Locate the cell with the specified text and output its [X, Y] center coordinate. 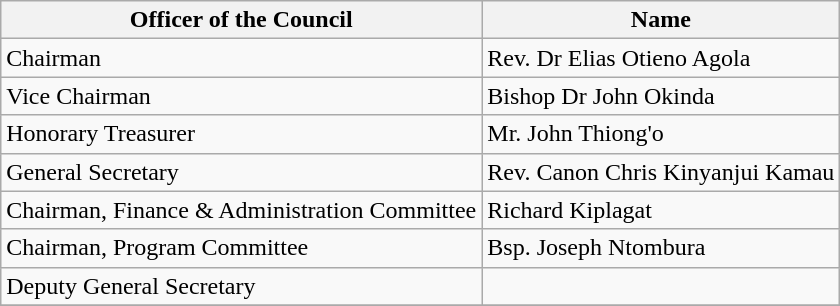
Vice Chairman [242, 96]
Honorary Treasurer [242, 134]
Rev. Canon Chris Kinyanjui Kamau [661, 172]
General Secretary [242, 172]
Deputy General Secretary [242, 286]
Chairman, Program Committee [242, 248]
Name [661, 20]
Bsp. Joseph Ntombura [661, 248]
Bishop Dr John Okinda [661, 96]
Richard Kiplagat [661, 210]
Chairman, Finance & Administration Committee [242, 210]
Mr. John Thiong'o [661, 134]
Rev. Dr Elias Otieno Agola [661, 58]
Chairman [242, 58]
Officer of the Council [242, 20]
